Find where the given text appears and provide that cell's center as (X, Y) coordinate. 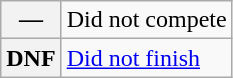
Did not compete (146, 20)
— (31, 20)
DNF (31, 58)
Did not finish (146, 58)
